Detect which cell encompasses the target text, then output its (X, Y) center coordinate. 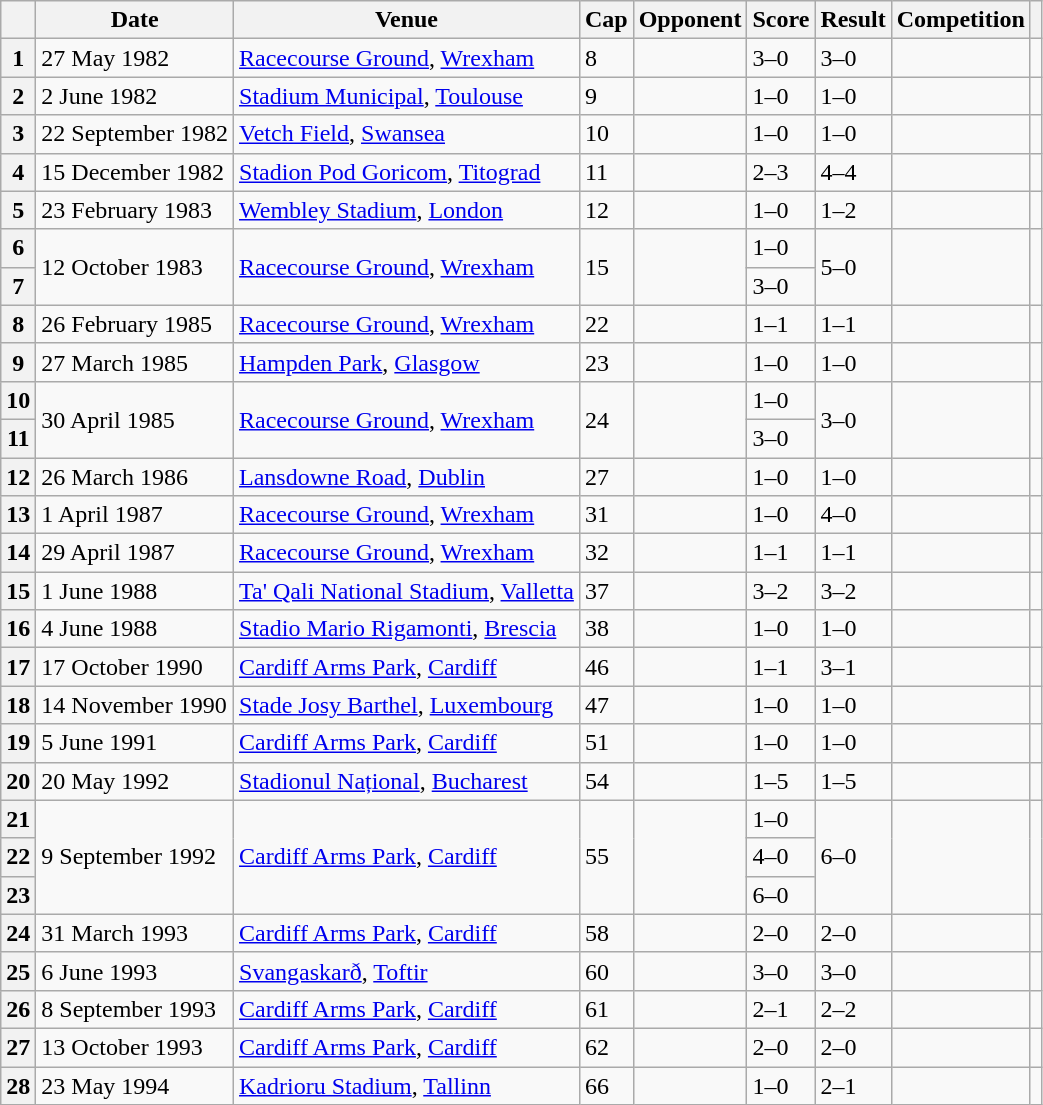
27 March 1985 (135, 362)
27 May 1982 (135, 58)
4–4 (853, 172)
26 (18, 1009)
15 December 1982 (135, 172)
Stade Josy Barthel, Luxembourg (407, 705)
3 (18, 134)
Competition (960, 20)
28 (18, 1085)
8 September 1993 (135, 1009)
18 (18, 705)
4 (18, 172)
3–1 (853, 667)
17 October 1990 (135, 667)
23 May 1994 (135, 1085)
Lansdowne Road, Dublin (407, 477)
19 (18, 743)
6 (18, 248)
Venue (407, 20)
32 (606, 553)
2–2 (853, 1009)
Svangaskarð, Toftir (407, 971)
14 (18, 553)
Stadio Mario Rigamonti, Brescia (407, 629)
Stadionul Național, Bucharest (407, 781)
Date (135, 20)
58 (606, 933)
Stadium Municipal, Toulouse (407, 96)
Result (853, 20)
7 (18, 286)
2 (18, 96)
Stadion Pod Goricom, Titograd (407, 172)
46 (606, 667)
Ta' Qali National Stadium, Valletta (407, 591)
51 (606, 743)
13 (18, 515)
5–0 (853, 267)
54 (606, 781)
13 October 1993 (135, 1047)
20 (18, 781)
5 (18, 210)
66 (606, 1085)
12 October 1983 (135, 267)
25 (18, 971)
17 (18, 667)
26 March 1986 (135, 477)
Opponent (690, 20)
55 (606, 857)
Kadrioru Stadium, Tallinn (407, 1085)
31 March 1993 (135, 933)
29 April 1987 (135, 553)
21 (18, 819)
47 (606, 705)
6 June 1993 (135, 971)
2 June 1982 (135, 96)
23 February 1983 (135, 210)
1 April 1987 (135, 515)
20 May 1992 (135, 781)
Wembley Stadium, London (407, 210)
30 April 1985 (135, 419)
4 June 1988 (135, 629)
1 June 1988 (135, 591)
1 (18, 58)
Score (781, 20)
1–2 (853, 210)
37 (606, 591)
Vetch Field, Swansea (407, 134)
60 (606, 971)
61 (606, 1009)
9 September 1992 (135, 857)
Cap (606, 20)
16 (18, 629)
Hampden Park, Glasgow (407, 362)
22 September 1982 (135, 134)
2–3 (781, 172)
5 June 1991 (135, 743)
26 February 1985 (135, 324)
62 (606, 1047)
38 (606, 629)
31 (606, 515)
14 November 1990 (135, 705)
